Determine the [X, Y] coordinate at the center of the cell enclosing the given text.  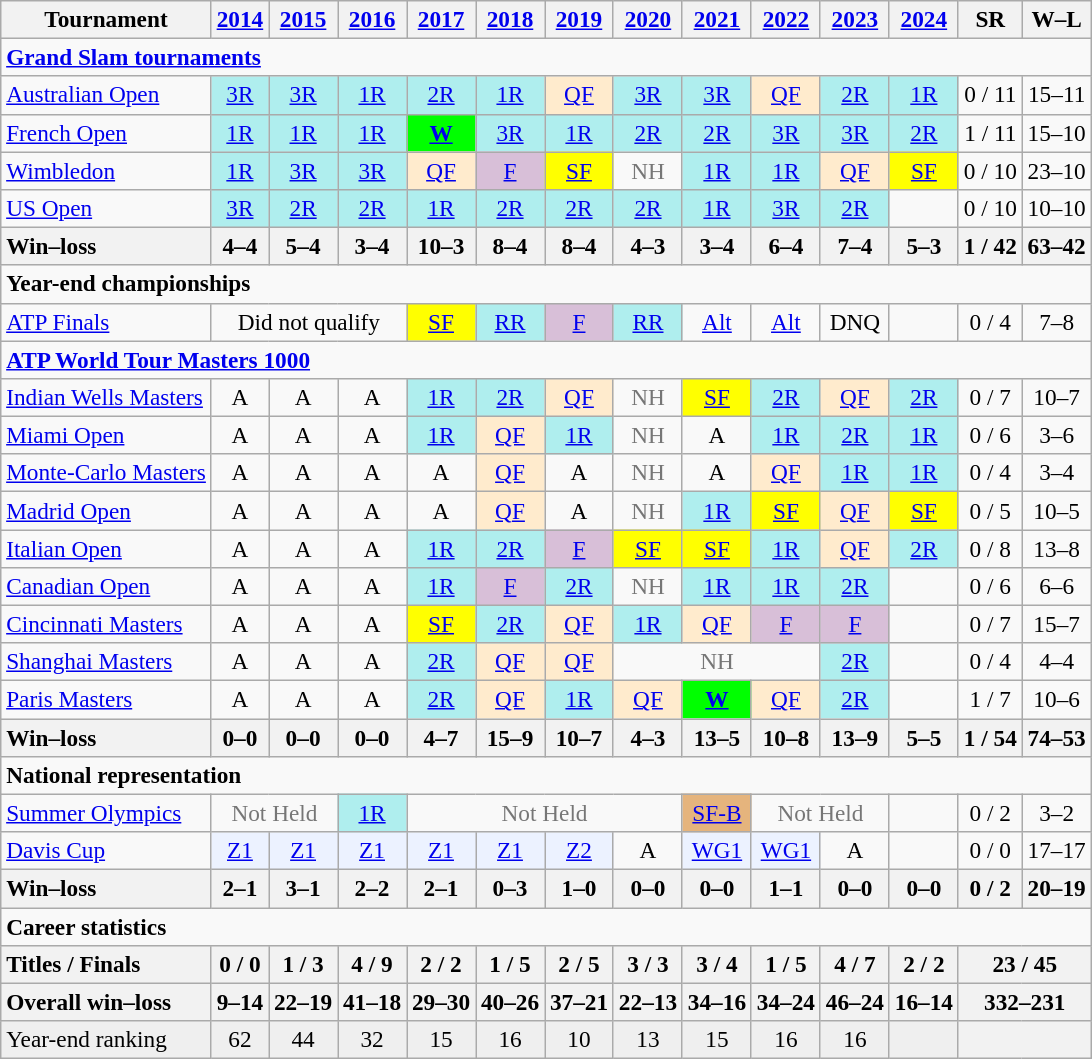
Wimbledon [106, 170]
Year-end ranking [106, 1039]
2 / 5 [578, 964]
63–42 [1056, 246]
2024 [924, 19]
1 / 54 [990, 737]
37–21 [578, 1002]
15–11 [1056, 95]
13–9 [854, 737]
1–0 [578, 888]
10–3 [442, 246]
0 / 11 [990, 95]
Davis Cup [106, 850]
34–24 [786, 1002]
2018 [510, 19]
2015 [304, 19]
Paris Masters [106, 699]
13–8 [1056, 548]
1 / 3 [304, 964]
23–10 [1056, 170]
SF-B [716, 813]
Miami Open [106, 435]
10–10 [1056, 208]
Grand Slam tournaments [546, 57]
0 / 5 [990, 510]
1 / 42 [990, 246]
32 [372, 1039]
3–1 [304, 888]
4–7 [442, 737]
Australian Open [106, 95]
SR [990, 19]
2020 [648, 19]
13–5 [716, 737]
2021 [716, 19]
5–5 [924, 737]
4 / 9 [372, 964]
7–4 [854, 246]
46–24 [854, 1002]
2023 [854, 19]
29–30 [442, 1002]
Indian Wells Masters [106, 397]
2–2 [372, 888]
2017 [442, 19]
44 [304, 1039]
0–3 [510, 888]
National representation [546, 775]
10–5 [1056, 510]
3 / 3 [648, 964]
41–18 [372, 1002]
French Open [106, 133]
Madrid Open [106, 510]
Career statistics [546, 926]
Italian Open [106, 548]
1 / 7 [990, 699]
74–53 [1056, 737]
W–L [1056, 19]
17–17 [1056, 850]
3 / 4 [716, 964]
332–231 [1024, 1002]
15–9 [510, 737]
Year-end championships [546, 284]
3–6 [1056, 435]
22–19 [304, 1002]
15–10 [1056, 133]
22–13 [648, 1002]
Summer Olympics [106, 813]
34–16 [716, 1002]
Did not qualify [308, 322]
20–19 [1056, 888]
Cincinnati Masters [106, 624]
13 [648, 1039]
10–8 [786, 737]
7–8 [1056, 322]
15–7 [1056, 624]
23 / 45 [1024, 964]
10 [578, 1039]
Monte-Carlo Masters [106, 473]
2022 [786, 19]
4 / 7 [854, 964]
5–4 [304, 246]
ATP Finals [106, 322]
6–4 [786, 246]
5–3 [924, 246]
2016 [372, 19]
Tournament [106, 19]
Shanghai Masters [106, 662]
Overall win–loss [106, 1002]
DNQ [854, 322]
2019 [578, 19]
1–1 [786, 888]
3–2 [1056, 813]
US Open [106, 208]
9–14 [240, 1002]
16–14 [924, 1002]
10–6 [1056, 699]
62 [240, 1039]
1 / 11 [990, 133]
2014 [240, 19]
Canadian Open [106, 586]
40–26 [510, 1002]
Titles / Finals [106, 964]
ATP World Tour Masters 1000 [546, 359]
Z2 [578, 850]
6–6 [1056, 586]
0 / 8 [990, 548]
